Return the [x, y] coordinate for the center point of the cell that contains the specified text.  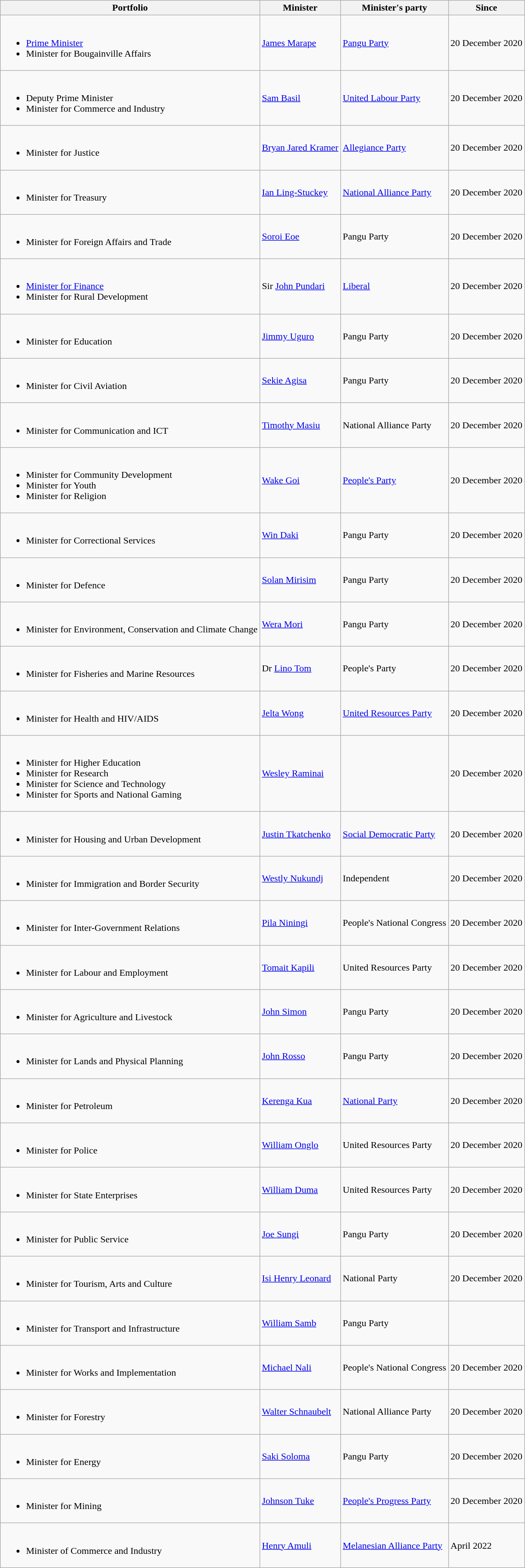
Minister for Community DevelopmentMinister for YouthMinister for Religion [130, 480]
Minister for State Enterprises [130, 1189]
Win Daki [300, 535]
Bryan Jared Kramer [300, 148]
Independent [394, 879]
Portfolio [130, 8]
Social Democratic Party [394, 834]
Minister for Environment, Conservation and Climate Change [130, 625]
People's Progress Party [394, 1501]
Johnson Tuke [300, 1501]
Wera Mori [300, 625]
Minister of Commerce and Industry [130, 1546]
John Simon [300, 1012]
Minister for Treasury [130, 192]
Since [486, 8]
Tomait Kapili [300, 967]
Minister for Labour and Employment [130, 967]
James Marape [300, 43]
William Duma [300, 1189]
Saki Soloma [300, 1457]
Minister for Transport and Infrastructure [130, 1323]
Minister for Works and Implementation [130, 1368]
Minister for Agriculture and Livestock [130, 1012]
Liberal [394, 286]
Minister for Higher EducationMinister for ResearchMinister for Science and TechnologyMinister for Sports and National Gaming [130, 774]
Minister for Public Service [130, 1234]
Minister for Mining [130, 1501]
Solan Mirisim [300, 580]
Westly Nukundj [300, 879]
Sekie Agisa [300, 381]
Walter Schnaubelt [300, 1412]
Michael Nali [300, 1368]
Minister for Health and HIV/AIDS [130, 713]
Minister for Communication and ICT [130, 425]
Pila Niningi [300, 923]
Minister for Petroleum [130, 1100]
Prime MinisterMinister for Bougainville Affairs [130, 43]
Timothy Masiu [300, 425]
Minister for Immigration and Border Security [130, 879]
Allegiance Party [394, 148]
Melanesian Alliance Party [394, 1546]
William Onglo [300, 1145]
Minister [300, 8]
Henry Amuli [300, 1546]
Wake Goi [300, 480]
April 2022 [486, 1546]
Sir John Pundari [300, 286]
Minister for Tourism, Arts and Culture [130, 1278]
Minister for Defence [130, 580]
United Labour Party [394, 98]
Minister for Civil Aviation [130, 381]
Minister's party [394, 8]
Minister for Energy [130, 1457]
Jimmy Uguro [300, 336]
Minister for Education [130, 336]
Ian Ling-Stuckey [300, 192]
Minister for Justice [130, 148]
Dr Lino Tom [300, 669]
Soroi Eoe [300, 237]
Minister for Forestry [130, 1412]
John Rosso [300, 1056]
Kerenga Kua [300, 1100]
Minister for Housing and Urban Development [130, 834]
Wesley Raminai [300, 774]
Isi Henry Leonard [300, 1278]
Minister for Correctional Services [130, 535]
Minister for Lands and Physical Planning [130, 1056]
William Samb [300, 1323]
Jelta Wong [300, 713]
Minister for Inter-Government Relations [130, 923]
Minister for FinanceMinister for Rural Development [130, 286]
Minister for Fisheries and Marine Resources [130, 669]
Minister for Foreign Affairs and Trade [130, 237]
Joe Sungi [300, 1234]
Sam Basil [300, 98]
Justin Tkatchenko [300, 834]
Minister for Police [130, 1145]
Deputy Prime MinisterMinister for Commerce and Industry [130, 98]
